Identify which cell holds the provided text, then report its [x, y] central coordinate. 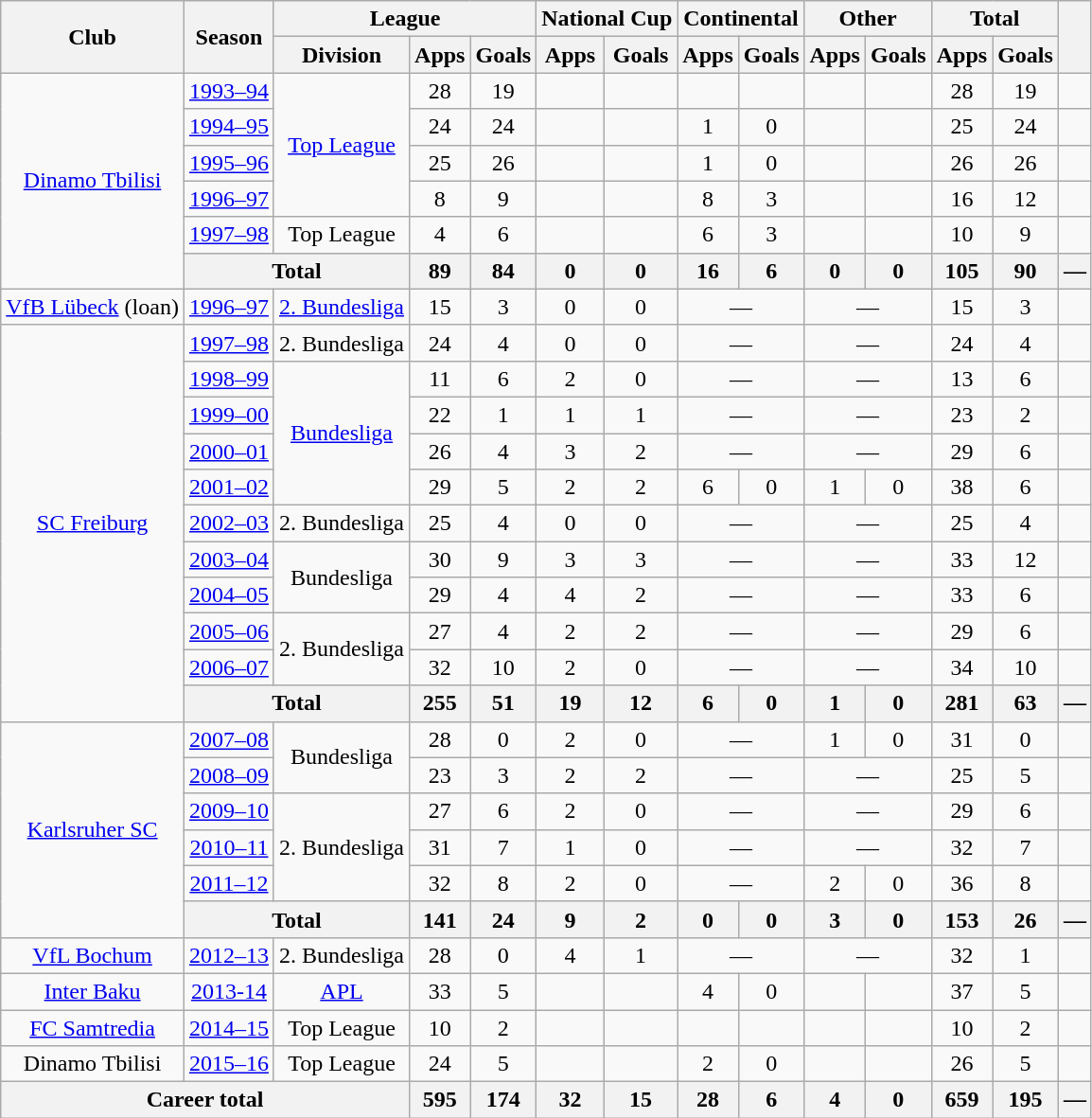
2015–16 [229, 1064]
595 [440, 1100]
1993–94 [229, 91]
VfB Lübeck (loan) [93, 307]
105 [961, 271]
Other [868, 19]
195 [1026, 1100]
37 [961, 991]
Career total [205, 1100]
281 [961, 703]
2005–06 [229, 631]
SC Freiburg [93, 523]
174 [503, 1100]
153 [961, 919]
63 [1026, 703]
2008–09 [229, 775]
2014–15 [229, 1027]
2003–04 [229, 559]
36 [961, 883]
2004–05 [229, 595]
1998–99 [229, 379]
34 [961, 667]
Season [229, 37]
2010–11 [229, 847]
22 [440, 415]
89 [440, 271]
51 [503, 703]
VfL Bochum [93, 955]
2012–13 [229, 955]
Division [341, 55]
2013-14 [229, 991]
141 [440, 919]
FC Samtredia [93, 1027]
659 [961, 1100]
National Cup [608, 19]
APL [341, 991]
Continental [741, 19]
1995–96 [229, 163]
Karlsruher SC [93, 829]
2011–12 [229, 883]
Inter Baku [93, 991]
2002–03 [229, 524]
38 [961, 488]
11 [440, 379]
2009–10 [229, 811]
84 [503, 271]
2007–08 [229, 739]
255 [440, 703]
League [405, 19]
13 [961, 379]
Club [93, 37]
90 [1026, 271]
2000–01 [229, 452]
2001–02 [229, 488]
2006–07 [229, 667]
30 [440, 559]
1994–95 [229, 127]
1999–00 [229, 415]
